Pinpoint the cell where the given text exists, returning its (X, Y) midpoint coordinate. 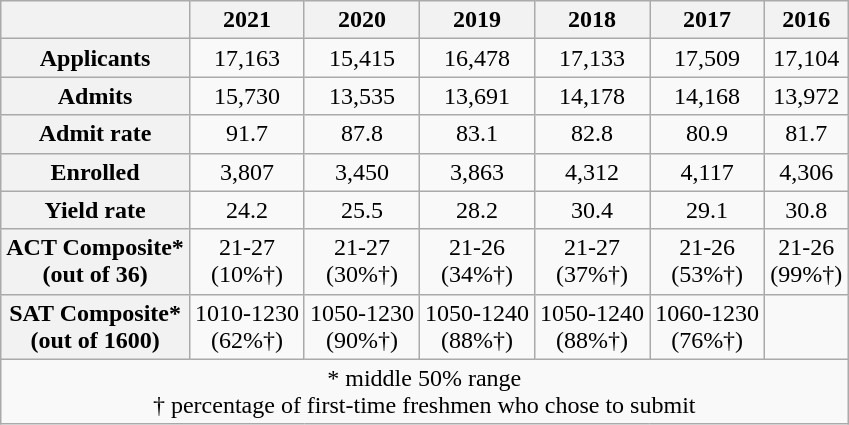
Yield rate (96, 210)
17,509 (708, 58)
Admits (96, 96)
4,306 (806, 172)
29.1 (708, 210)
2017 (708, 20)
2016 (806, 20)
13,691 (476, 96)
Applicants (96, 58)
14,178 (592, 96)
91.7 (246, 134)
14,168 (708, 96)
21-26(34%†) (476, 262)
2019 (476, 20)
30.8 (806, 210)
3,450 (362, 172)
15,730 (246, 96)
21-26(99%†) (806, 262)
2020 (362, 20)
30.4 (592, 210)
21-27(37%†) (592, 262)
25.5 (362, 210)
87.8 (362, 134)
13,535 (362, 96)
SAT Composite*(out of 1600) (96, 326)
21-26(53%†) (708, 262)
1010-1230(62%†) (246, 326)
83.1 (476, 134)
1050-1230(90%†) (362, 326)
3,863 (476, 172)
80.9 (708, 134)
21-27(30%†) (362, 262)
81.7 (806, 134)
15,415 (362, 58)
24.2 (246, 210)
17,133 (592, 58)
* middle 50% range † percentage of first-time freshmen who chose to submit (424, 392)
28.2 (476, 210)
ACT Composite*(out of 36) (96, 262)
1060-1230(76%†) (708, 326)
4,312 (592, 172)
Enrolled (96, 172)
Admit rate (96, 134)
3,807 (246, 172)
21-27(10%†) (246, 262)
17,163 (246, 58)
17,104 (806, 58)
2021 (246, 20)
2018 (592, 20)
16,478 (476, 58)
13,972 (806, 96)
82.8 (592, 134)
4,117 (708, 172)
